Identify which cell holds the provided text, then report its (X, Y) central coordinate. 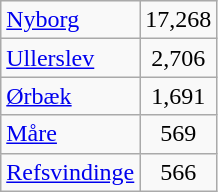
Ørbæk (70, 96)
17,268 (178, 20)
Nyborg (70, 20)
2,706 (178, 58)
Ullerslev (70, 58)
1,691 (178, 96)
566 (178, 172)
Refsvindinge (70, 172)
569 (178, 134)
Måre (70, 134)
